Detect which cell encompasses the target text, then output its [x, y] center coordinate. 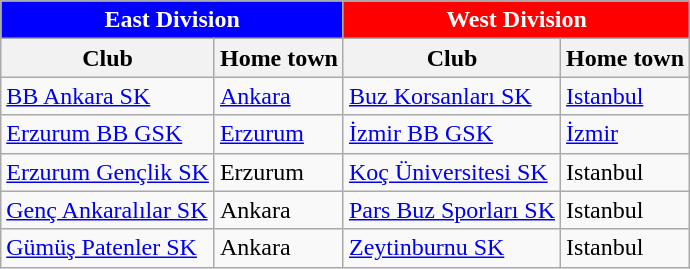
Genç Ankaralılar SK [108, 210]
Erzurum Gençlik SK [108, 172]
İzmir [626, 134]
BB Ankara SK [108, 96]
Gümüş Patenler SK [108, 248]
Pars Buz Sporları SK [452, 210]
West Division [516, 20]
East Division [172, 20]
Koç Üniversitesi SK [452, 172]
Erzurum BB GSK [108, 134]
İzmir BB GSK [452, 134]
Zeytinburnu SK [452, 248]
Buz Korsanları SK [452, 96]
